Detect which cell encompasses the target text, then output its (x, y) center coordinate. 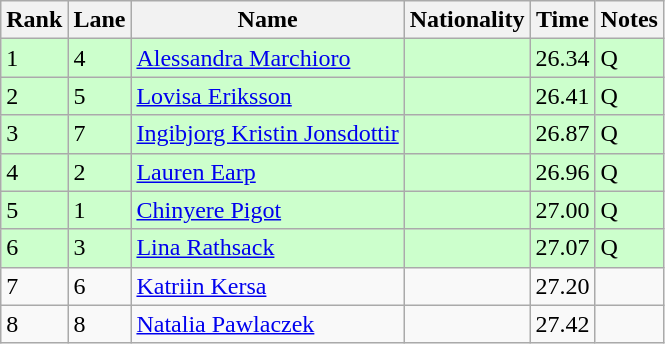
27.20 (562, 286)
Katriin Kersa (268, 286)
27.00 (562, 210)
Lovisa Eriksson (268, 96)
Ingibjorg Kristin Jonsdottir (268, 134)
Time (562, 20)
Lina Rathsack (268, 248)
Notes (629, 20)
Rank (34, 20)
27.42 (562, 324)
26.41 (562, 96)
27.07 (562, 248)
26.96 (562, 172)
26.87 (562, 134)
Chinyere Pigot (268, 210)
Name (268, 20)
Lauren Earp (268, 172)
Natalia Pawlaczek (268, 324)
Nationality (467, 20)
26.34 (562, 58)
Alessandra Marchioro (268, 58)
Lane (100, 20)
